Provide the [x, y] coordinate of the cell's center where the given text is located.  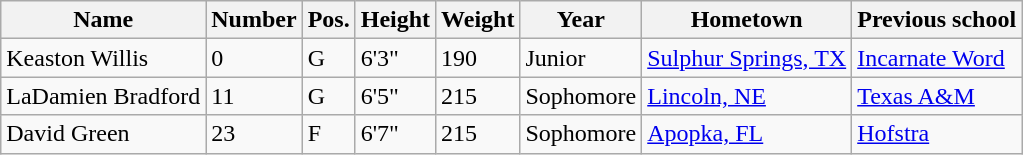
Lincoln, NE [747, 96]
LaDamien Bradford [104, 96]
David Green [104, 134]
Incarnate Word [937, 58]
Year [581, 20]
Height [395, 20]
Junior [581, 58]
6'7" [395, 134]
Texas A&M [937, 96]
Previous school [937, 20]
Pos. [328, 20]
190 [478, 58]
Hometown [747, 20]
11 [254, 96]
0 [254, 58]
F [328, 134]
23 [254, 134]
Weight [478, 20]
Sulphur Springs, TX [747, 58]
Number [254, 20]
Name [104, 20]
Keaston Willis [104, 58]
Apopka, FL [747, 134]
6'5" [395, 96]
Hofstra [937, 134]
6'3" [395, 58]
